Return the (X, Y) coordinate for the center point of the cell that contains the specified text.  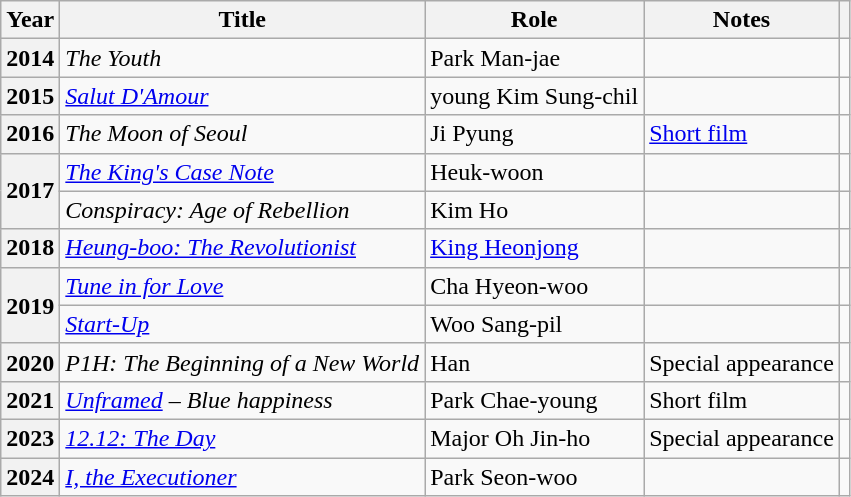
Han (534, 362)
2020 (30, 362)
Heung-boo: The Revolutionist (242, 248)
Kim Ho (534, 210)
King Heonjong (534, 248)
Major Oh Jin-ho (534, 438)
Heuk-woon (534, 172)
Cha Hyeon-woo (534, 286)
The Moon of Seoul (242, 134)
Conspiracy: Age of Rebellion (242, 210)
Role (534, 20)
Park Seon-woo (534, 477)
2023 (30, 438)
2016 (30, 134)
2015 (30, 96)
young Kim Sung-chil (534, 96)
Start-Up (242, 324)
2024 (30, 477)
Year (30, 20)
2014 (30, 58)
2021 (30, 400)
2019 (30, 305)
Park Chae-young (534, 400)
Park Man-jae (534, 58)
Tune in for Love (242, 286)
2017 (30, 191)
I, the Executioner (242, 477)
P1H: The Beginning of a New World (242, 362)
Notes (742, 20)
2018 (30, 248)
The Youth (242, 58)
Title (242, 20)
Salut D'Amour (242, 96)
12.12: The Day (242, 438)
Ji Pyung (534, 134)
Unframed – Blue happiness (242, 400)
The King's Case Note (242, 172)
Woo Sang-pil (534, 324)
